Return the (x, y) coordinate for the center point of the cell that contains the specified text.  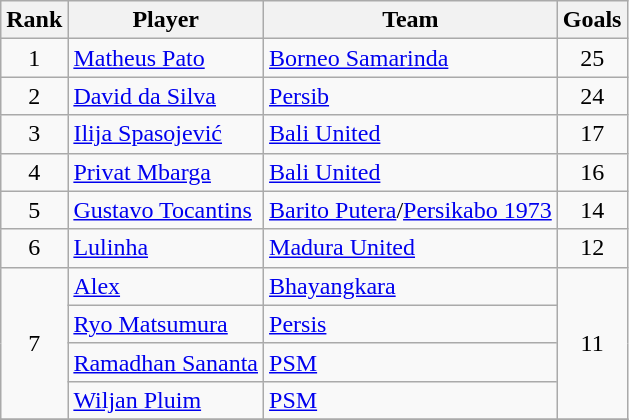
25 (592, 58)
Persis (411, 324)
12 (592, 248)
3 (34, 134)
Matheus Pato (166, 58)
Alex (166, 286)
Ryo Matsumura (166, 324)
14 (592, 210)
David da Silva (166, 96)
Barito Putera/Persikabo 1973 (411, 210)
Ramadhan Sananta (166, 362)
Bhayangkara (411, 286)
4 (34, 172)
Persib (411, 96)
11 (592, 343)
17 (592, 134)
7 (34, 343)
16 (592, 172)
Lulinha (166, 248)
2 (34, 96)
Borneo Samarinda (411, 58)
24 (592, 96)
Privat Mbarga (166, 172)
Goals (592, 20)
Ilija Spasojević (166, 134)
Madura United (411, 248)
6 (34, 248)
Gustavo Tocantins (166, 210)
Player (166, 20)
Team (411, 20)
Wiljan Pluim (166, 400)
Rank (34, 20)
5 (34, 210)
1 (34, 58)
